Find where the given text appears and provide that cell's center as (x, y) coordinate. 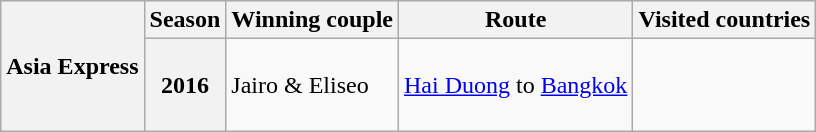
Route (516, 20)
Asia Express (72, 66)
Season (185, 20)
2016 (185, 85)
Jairo & Eliseo (312, 85)
Winning couple (312, 20)
Visited countries (724, 20)
Hai Duong to Bangkok (516, 85)
